Extract the [X, Y] coordinate from the center of the cell holding the provided text.  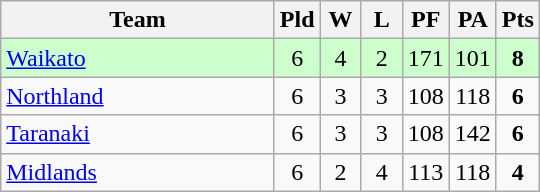
113 [426, 172]
142 [472, 134]
171 [426, 58]
W [340, 20]
PF [426, 20]
Taranaki [138, 134]
Team [138, 20]
Pld [297, 20]
101 [472, 58]
L [382, 20]
PA [472, 20]
Waikato [138, 58]
Northland [138, 96]
Pts [518, 20]
8 [518, 58]
Midlands [138, 172]
